Search for the cell housing the specified text and yield its (X, Y) center coordinate. 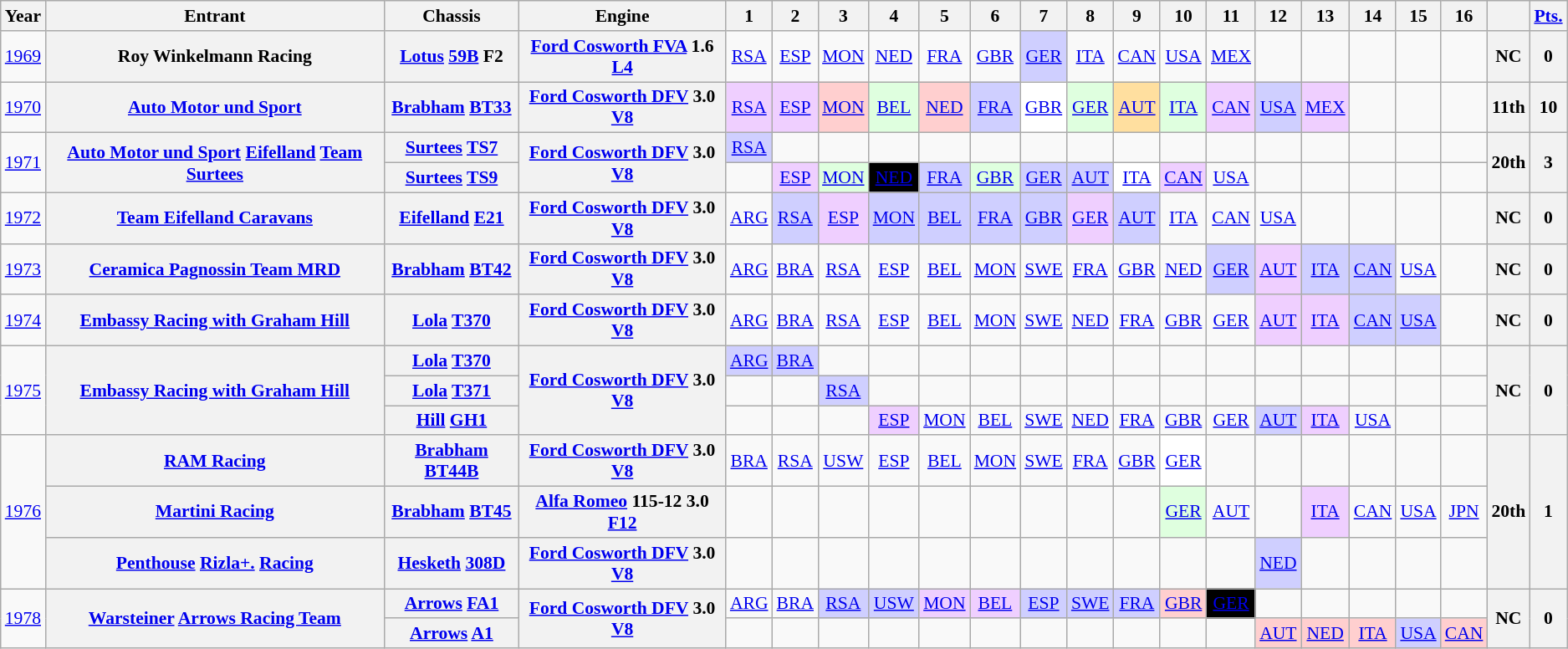
Entrant (215, 16)
1976 (23, 512)
Surtees TS7 (452, 148)
6 (995, 16)
Alfa Romeo 115-12 3.0 F12 (622, 512)
Hill GH1 (452, 421)
Year (23, 16)
Roy Winkelmann Racing (215, 57)
1975 (23, 391)
Surtees TS9 (452, 178)
1978 (23, 619)
Hesketh 308D (452, 564)
9 (1137, 16)
5 (945, 16)
Arrows A1 (452, 634)
14 (1373, 16)
Chassis (452, 16)
Brabham BT42 (452, 269)
1974 (23, 321)
4 (895, 16)
JPN (1464, 512)
Pts. (1548, 16)
1972 (23, 217)
Engine (622, 16)
1970 (23, 107)
8 (1090, 16)
Eifelland E21 (452, 217)
Brabham BT45 (452, 512)
Auto Motor und Sport (215, 107)
11 (1231, 16)
1971 (23, 162)
Warsteiner Arrows Racing Team (215, 619)
Lola T371 (452, 391)
16 (1464, 16)
1973 (23, 269)
Brabham BT33 (452, 107)
Ford Cosworth FVA 1.6 L4 (622, 57)
Lotus 59B F2 (452, 57)
1969 (23, 57)
12 (1278, 16)
15 (1418, 16)
Ceramica Pagnossin Team MRD (215, 269)
Brabham BT44B (452, 462)
13 (1325, 16)
2 (796, 16)
Auto Motor und Sport Eifelland Team Surtees (215, 162)
Team Eifelland Caravans (215, 217)
RAM Racing (215, 462)
Arrows FA1 (452, 604)
Martini Racing (215, 512)
7 (1044, 16)
11th (1509, 107)
Penthouse Rizla+. Racing (215, 564)
